Search for the cell housing the specified text and yield its [X, Y] center coordinate. 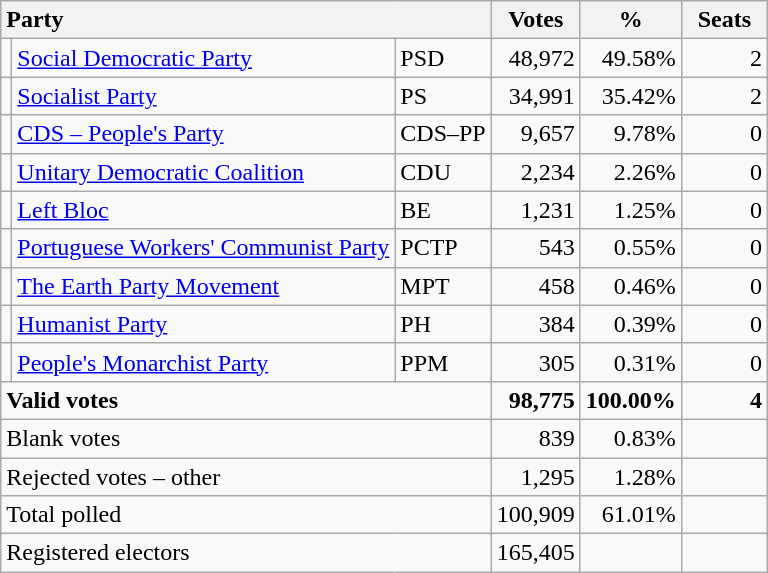
305 [536, 362]
Total polled [246, 515]
9,657 [536, 134]
1.28% [630, 477]
Left Bloc [204, 210]
0.83% [630, 438]
35.42% [630, 96]
1,295 [536, 477]
Humanist Party [204, 324]
Social Democratic Party [204, 58]
PPM [443, 362]
0.39% [630, 324]
Portuguese Workers' Communist Party [204, 248]
Blank votes [246, 438]
Votes [536, 20]
Socialist Party [204, 96]
Party [246, 20]
0.46% [630, 286]
MPT [443, 286]
839 [536, 438]
61.01% [630, 515]
BE [443, 210]
165,405 [536, 553]
48,972 [536, 58]
384 [536, 324]
PH [443, 324]
Seats [724, 20]
PSD [443, 58]
49.58% [630, 58]
2,234 [536, 172]
PS [443, 96]
0.31% [630, 362]
PCTP [443, 248]
458 [536, 286]
1.25% [630, 210]
Rejected votes – other [246, 477]
1,231 [536, 210]
CDU [443, 172]
9.78% [630, 134]
2.26% [630, 172]
100.00% [630, 400]
People's Monarchist Party [204, 362]
Registered electors [246, 553]
4 [724, 400]
Valid votes [246, 400]
% [630, 20]
0.55% [630, 248]
543 [536, 248]
CDS–PP [443, 134]
Unitary Democratic Coalition [204, 172]
34,991 [536, 96]
The Earth Party Movement [204, 286]
CDS – People's Party [204, 134]
98,775 [536, 400]
100,909 [536, 515]
